Determine the (x, y) coordinate at the center of the cell enclosing the given text.  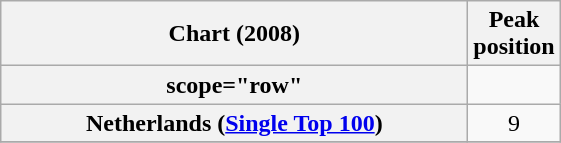
Netherlands (Single Top 100) (234, 123)
Chart (2008) (234, 34)
scope="row" (234, 85)
Peakposition (514, 34)
9 (514, 123)
